Search for the cell housing the specified text and yield its (x, y) center coordinate. 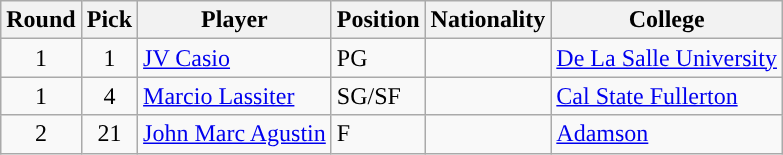
College (667, 20)
Cal State Fullerton (667, 96)
21 (109, 134)
Adamson (667, 134)
Position (378, 20)
F (378, 134)
Marcio Lassiter (235, 96)
PG (378, 58)
Player (235, 20)
Round (41, 20)
JV Casio (235, 58)
De La Salle University (667, 58)
2 (41, 134)
SG/SF (378, 96)
Pick (109, 20)
Nationality (488, 20)
4 (109, 96)
John Marc Agustin (235, 134)
